Scan for the cell matching the given text and deliver its [X, Y] coordinate at center. 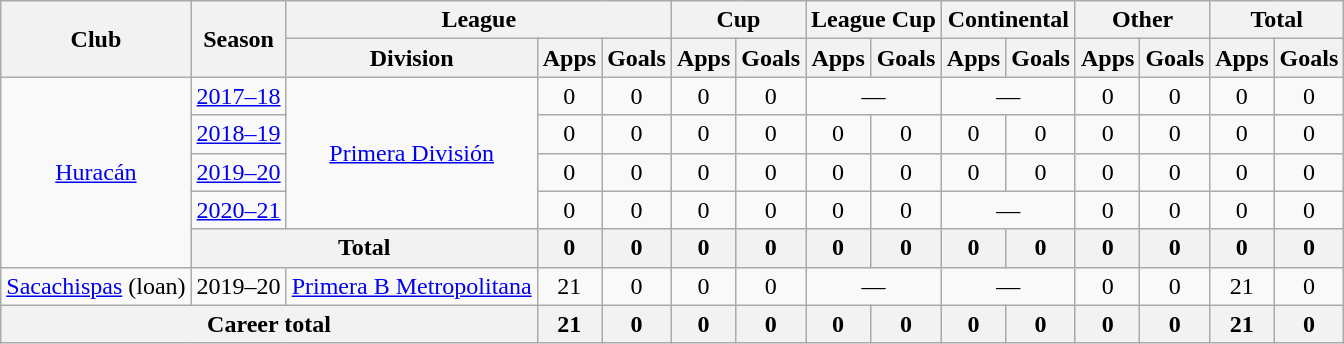
Continental [1008, 20]
2018–19 [238, 134]
League Cup [874, 20]
Primera B Metropolitana [412, 286]
Sacachispas (loan) [96, 286]
2017–18 [238, 96]
Career total [269, 324]
Huracán [96, 172]
League [478, 20]
Division [412, 58]
2020–21 [238, 210]
Cup [738, 20]
Other [1142, 20]
Club [96, 39]
Season [238, 39]
Primera División [412, 153]
